From the cell containing the given text, extract its center point as [X, Y] coordinate. 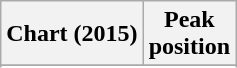
Chart (2015) [72, 34]
Peak position [189, 34]
